Scan for the cell matching the given text and deliver its (X, Y) coordinate at center. 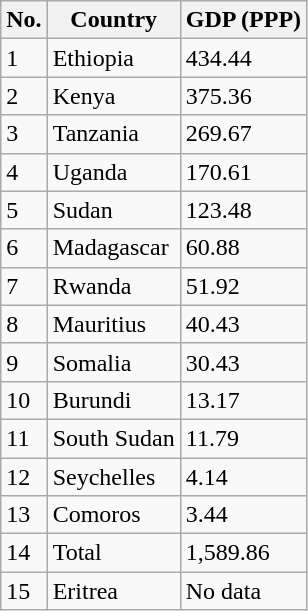
South Sudan (114, 438)
269.67 (243, 134)
14 (24, 553)
4 (24, 172)
No. (24, 20)
9 (24, 362)
Rwanda (114, 286)
Ethiopia (114, 58)
15 (24, 591)
1 (24, 58)
No data (243, 591)
13 (24, 515)
6 (24, 248)
10 (24, 400)
123.48 (243, 210)
51.92 (243, 286)
Total (114, 553)
3 (24, 134)
Seychelles (114, 477)
Tanzania (114, 134)
1,589.86 (243, 553)
60.88 (243, 248)
Sudan (114, 210)
Uganda (114, 172)
5 (24, 210)
170.61 (243, 172)
13.17 (243, 400)
434.44 (243, 58)
12 (24, 477)
4.14 (243, 477)
Country (114, 20)
Somalia (114, 362)
375.36 (243, 96)
Madagascar (114, 248)
11.79 (243, 438)
Burundi (114, 400)
30.43 (243, 362)
7 (24, 286)
3.44 (243, 515)
8 (24, 324)
GDP (PPP) (243, 20)
40.43 (243, 324)
Mauritius (114, 324)
2 (24, 96)
Comoros (114, 515)
11 (24, 438)
Kenya (114, 96)
Eritrea (114, 591)
